Scan for the cell matching the given text and deliver its (x, y) coordinate at center. 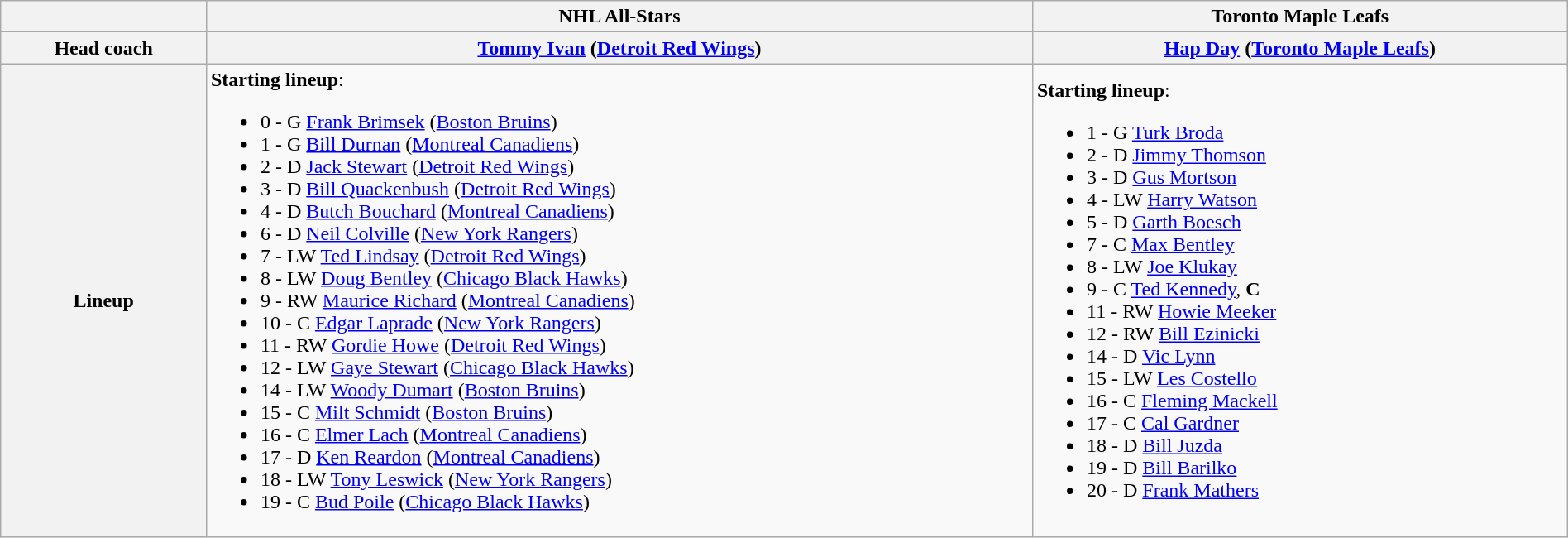
Tommy Ivan (Detroit Red Wings) (619, 48)
Hap Day (Toronto Maple Leafs) (1300, 48)
Toronto Maple Leafs (1300, 17)
NHL All-Stars (619, 17)
Head coach (104, 48)
Lineup (104, 300)
